Find where the given text appears and provide that cell's center as [X, Y] coordinate. 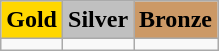
Gold [32, 20]
Bronze [176, 20]
Silver [98, 20]
